Detect which cell encompasses the target text, then output its [X, Y] center coordinate. 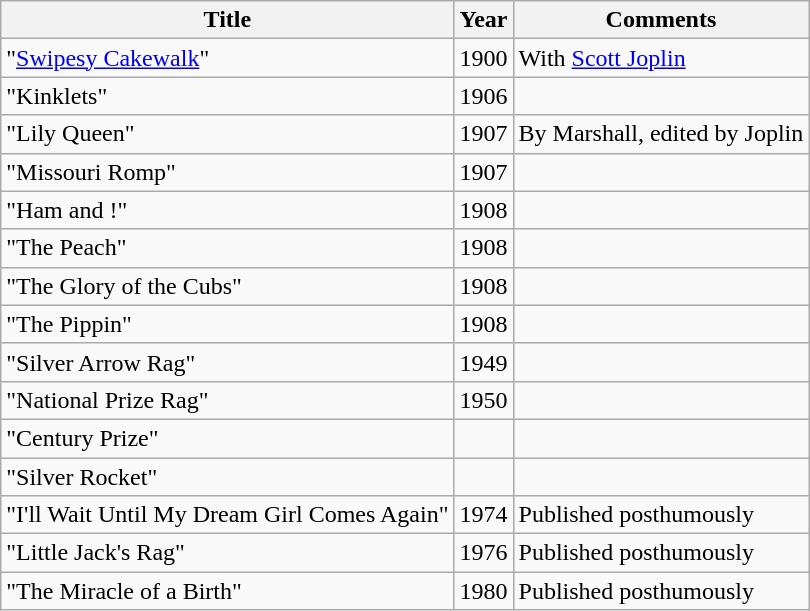
"Lily Queen" [228, 134]
"Missouri Romp" [228, 172]
"I'll Wait Until My Dream Girl Comes Again" [228, 515]
"Silver Arrow Rag" [228, 362]
1980 [484, 591]
"Silver Rocket" [228, 477]
"Century Prize" [228, 438]
"Kinklets" [228, 96]
Comments [661, 20]
1974 [484, 515]
1949 [484, 362]
"The Pippin" [228, 324]
"Swipesy Cakewalk" [228, 58]
Title [228, 20]
By Marshall, edited by Joplin [661, 134]
1906 [484, 96]
"The Miracle of a Birth" [228, 591]
"National Prize Rag" [228, 400]
"The Glory of the Cubs" [228, 286]
With Scott Joplin [661, 58]
1950 [484, 400]
1976 [484, 553]
"Little Jack's Rag" [228, 553]
"The Peach" [228, 248]
1900 [484, 58]
"Ham and !" [228, 210]
Year [484, 20]
